Output the (X, Y) coordinate of the center of the cell containing the given text.  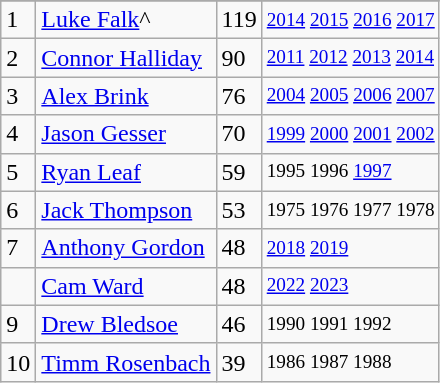
Timm Rosenbach (126, 362)
2022 2023 (350, 286)
70 (239, 134)
46 (239, 324)
Alex Brink (126, 96)
Drew Bledsoe (126, 324)
Jason Gesser (126, 134)
76 (239, 96)
119 (239, 20)
1995 1996 1997 (350, 172)
3 (18, 96)
1986 1987 1988 (350, 362)
2004 2005 2006 2007 (350, 96)
53 (239, 210)
2018 2019 (350, 248)
2 (18, 58)
4 (18, 134)
59 (239, 172)
90 (239, 58)
2011 2012 2013 2014 (350, 58)
9 (18, 324)
Connor Halliday (126, 58)
1975 1976 1977 1978 (350, 210)
2014 2015 2016 2017 (350, 20)
Ryan Leaf (126, 172)
Luke Falk^ (126, 20)
1999 2000 2001 2002 (350, 134)
10 (18, 362)
1 (18, 20)
Cam Ward (126, 286)
39 (239, 362)
6 (18, 210)
1990 1991 1992 (350, 324)
7 (18, 248)
Jack Thompson (126, 210)
Anthony Gordon (126, 248)
5 (18, 172)
